Extract the [x, y] coordinate from the center of the cell holding the provided text.  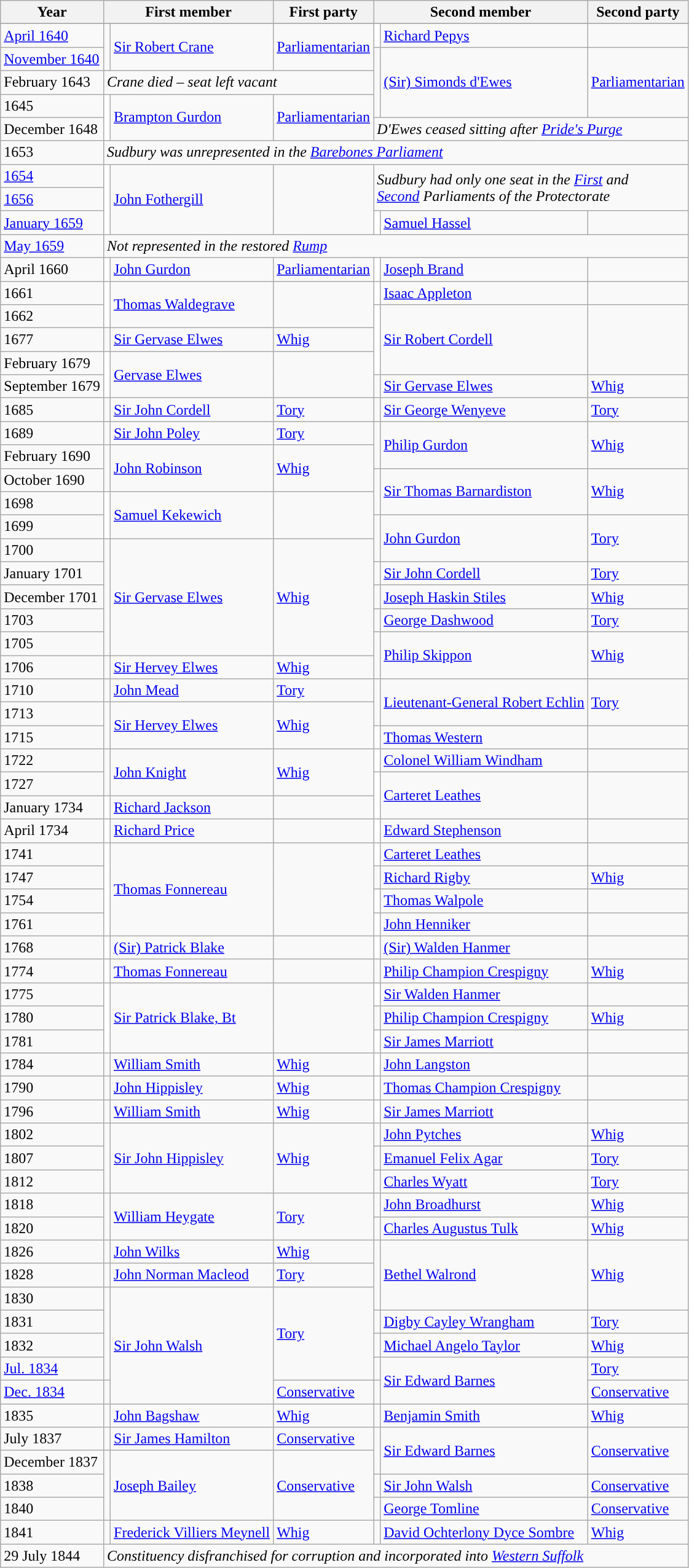
1706 [52, 667]
John Bagshaw [192, 1415]
Samuel Hassel [484, 222]
1831 [52, 1322]
1761 [52, 924]
Richard Rigby [484, 877]
1654 [52, 176]
Sudbury was unrepresented in the Barebones Parliament [396, 152]
Sir Robert Cordell [484, 340]
Richard Price [192, 831]
April 1734 [52, 831]
Constituency disfranchised for corruption and incorporated into Western Suffolk [396, 1556]
1677 [52, 340]
Isaac Appleton [484, 293]
Second member [481, 12]
Richard Pepys [484, 36]
Edward Stephenson [484, 831]
Richard Jackson [192, 807]
Sir James Hamilton [192, 1439]
Bethel Walrond [484, 1275]
Second party [638, 12]
1840 [52, 1509]
February 1643 [52, 82]
January 1734 [52, 807]
1653 [52, 152]
Sir Patrick Blake, Bt [192, 1017]
Colonel William Windham [484, 761]
Charles Wyatt [484, 1182]
1699 [52, 527]
(Sir) Walden Hanmer [484, 947]
Brampton Gurdon [192, 117]
1656 [52, 199]
Joseph Bailey [192, 1486]
Sir John Poley [192, 433]
December 1837 [52, 1462]
1790 [52, 1088]
Lieutenant-General Robert Echlin [484, 702]
David Ochterlony Dyce Sombre [484, 1532]
Michael Angelo Taylor [484, 1345]
(Sir) Patrick Blake [192, 947]
1818 [52, 1205]
John Fothergill [192, 199]
Joseph Haskin Stiles [484, 597]
1826 [52, 1252]
1838 [52, 1486]
John Hippisley [192, 1088]
1807 [52, 1158]
Dec. 1834 [52, 1392]
Sir Robert Crane [192, 47]
First party [323, 12]
1781 [52, 1041]
John Knight [192, 772]
1741 [52, 854]
1685 [52, 410]
Crane died – seat left vacant [238, 82]
Samuel Kekewich [192, 515]
Philip Skippon [484, 655]
John Broadhurst [484, 1205]
John Wilks [192, 1252]
Charles Augustus Tulk [484, 1228]
1775 [52, 994]
1830 [52, 1298]
May 1659 [52, 246]
John Pytches [484, 1135]
1796 [52, 1111]
1802 [52, 1135]
December 1648 [52, 129]
John Henniker [484, 924]
Joseph Brand [484, 269]
Thomas Waldegrave [192, 305]
Not represented in the restored Rump [396, 246]
1835 [52, 1415]
John Mead [192, 691]
First member [188, 12]
1774 [52, 971]
1713 [52, 714]
February 1679 [52, 363]
1812 [52, 1182]
1820 [52, 1228]
January 1659 [52, 222]
1710 [52, 691]
April 1660 [52, 269]
April 1640 [52, 36]
1780 [52, 1017]
Jul. 1834 [52, 1368]
29 July 1844 [52, 1556]
Thomas Champion Crespigny [484, 1088]
December 1701 [52, 597]
Sir Thomas Barnardiston [484, 492]
1722 [52, 761]
Thomas Walpole [484, 901]
1841 [52, 1532]
Sir George Wenyeve [484, 410]
1705 [52, 643]
July 1837 [52, 1439]
John Robinson [192, 468]
George Dashwood [484, 620]
February 1690 [52, 457]
November 1640 [52, 59]
1703 [52, 620]
Gervase Elwes [192, 375]
1768 [52, 947]
September 1679 [52, 386]
1747 [52, 877]
Sudbury had only one seat in the First and Second Parliaments of the Protectorate [531, 187]
(Sir) Simonds d'Ewes [484, 82]
1662 [52, 316]
George Tomline [484, 1509]
Sir Walden Hanmer [484, 994]
1784 [52, 1065]
1727 [52, 784]
William Heygate [192, 1217]
Year [52, 12]
Frederick Villiers Meynell [192, 1532]
Benjamin Smith [484, 1415]
Sir John Hippisley [192, 1158]
1828 [52, 1275]
John Norman Macleod [192, 1275]
1832 [52, 1345]
John Langston [484, 1065]
1700 [52, 550]
1754 [52, 901]
Philip Gurdon [484, 445]
October 1690 [52, 480]
D'Ewes ceased sitting after Pride's Purge [531, 129]
Thomas Western [484, 737]
1715 [52, 737]
1645 [52, 106]
Emanuel Felix Agar [484, 1158]
1698 [52, 503]
Digby Cayley Wrangham [484, 1322]
1689 [52, 433]
1661 [52, 293]
January 1701 [52, 573]
